Search for the cell housing the specified text and yield its (x, y) center coordinate. 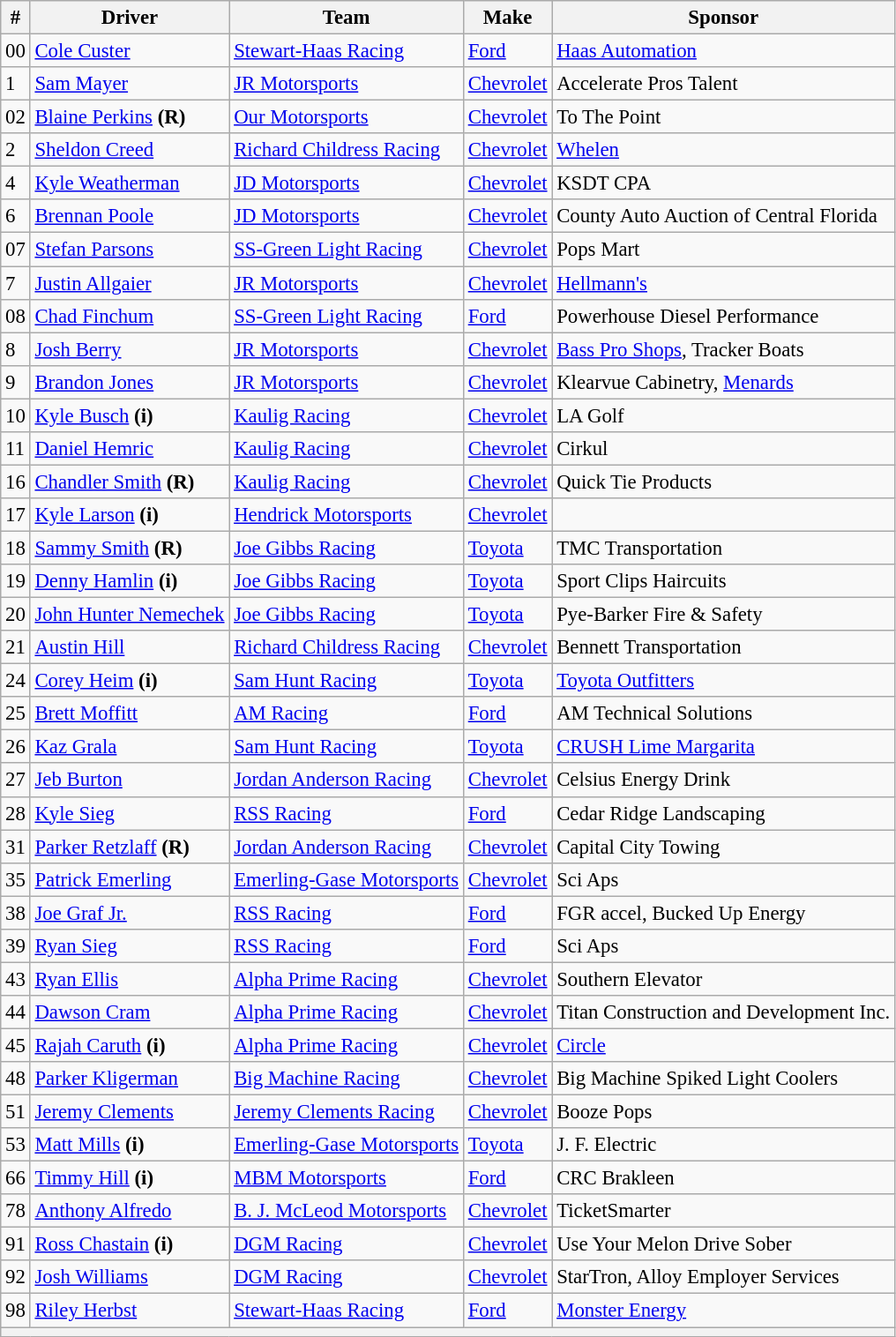
31 (16, 847)
Parker Kligerman (130, 1079)
00 (16, 51)
Josh Berry (130, 349)
Stefan Parsons (130, 250)
Kyle Busch (i) (130, 415)
16 (16, 482)
Sam Mayer (130, 84)
Daniel Hemric (130, 449)
Timmy Hill (i) (130, 1178)
KSDT CPA (723, 183)
Capital City Towing (723, 847)
Quick Tie Products (723, 482)
19 (16, 581)
Austin Hill (130, 647)
To The Point (723, 117)
20 (16, 615)
Ryan Ellis (130, 979)
43 (16, 979)
Pye-Barker Fire & Safety (723, 615)
County Auto Auction of Central Florida (723, 216)
AM Racing (347, 713)
1 (16, 84)
TicketSmarter (723, 1211)
Josh Williams (130, 1278)
Circle (723, 1045)
Jeremy Clements Racing (347, 1112)
Jeremy Clements (130, 1112)
Sport Clips Haircuits (723, 581)
Haas Automation (723, 51)
26 (16, 747)
08 (16, 316)
Powerhouse Diesel Performance (723, 316)
8 (16, 349)
Sponsor (723, 18)
48 (16, 1079)
Our Motorsports (347, 117)
StarTron, Alloy Employer Services (723, 1278)
Celsius Energy Drink (723, 781)
24 (16, 681)
Make (507, 18)
66 (16, 1178)
Monster Energy (723, 1311)
18 (16, 548)
Corey Heim (i) (130, 681)
78 (16, 1211)
Cole Custer (130, 51)
35 (16, 879)
J. F. Electric (723, 1145)
39 (16, 946)
Team (347, 18)
Cedar Ridge Landscaping (723, 813)
Chandler Smith (R) (130, 482)
Kyle Larson (i) (130, 515)
Dawson Cram (130, 1012)
27 (16, 781)
Matt Mills (i) (130, 1145)
Hendrick Motorsports (347, 515)
LA Golf (723, 415)
25 (16, 713)
Hellmann's (723, 283)
Joe Graf Jr. (130, 913)
CRC Brakleen (723, 1178)
17 (16, 515)
Sheldon Creed (130, 150)
6 (16, 216)
Sammy Smith (R) (130, 548)
Riley Herbst (130, 1311)
Ryan Sieg (130, 946)
Kaz Grala (130, 747)
Denny Hamlin (i) (130, 581)
92 (16, 1278)
Whelen (723, 150)
10 (16, 415)
Klearvue Cabinetry, Menards (723, 382)
53 (16, 1145)
2 (16, 150)
John Hunter Nemechek (130, 615)
Blaine Perkins (R) (130, 117)
Accelerate Pros Talent (723, 84)
Jeb Burton (130, 781)
Bennett Transportation (723, 647)
MBM Motorsports (347, 1178)
7 (16, 283)
AM Technical Solutions (723, 713)
02 (16, 117)
45 (16, 1045)
Anthony Alfredo (130, 1211)
21 (16, 647)
Titan Construction and Development Inc. (723, 1012)
Ross Chastain (i) (130, 1244)
Patrick Emerling (130, 879)
Bass Pro Shops, Tracker Boats (723, 349)
Kyle Sieg (130, 813)
CRUSH Lime Margarita (723, 747)
Southern Elevator (723, 979)
Booze Pops (723, 1112)
9 (16, 382)
Brennan Poole (130, 216)
Driver (130, 18)
TMC Transportation (723, 548)
Brett Moffitt (130, 713)
07 (16, 250)
Chad Finchum (130, 316)
Big Machine Racing (347, 1079)
Rajah Caruth (i) (130, 1045)
4 (16, 183)
Cirkul (723, 449)
B. J. McLeod Motorsports (347, 1211)
Use Your Melon Drive Sober (723, 1244)
Justin Allgaier (130, 283)
11 (16, 449)
Parker Retzlaff (R) (130, 847)
# (16, 18)
Big Machine Spiked Light Coolers (723, 1079)
FGR accel, Bucked Up Energy (723, 913)
Brandon Jones (130, 382)
28 (16, 813)
Toyota Outfitters (723, 681)
51 (16, 1112)
98 (16, 1311)
Pops Mart (723, 250)
44 (16, 1012)
38 (16, 913)
Kyle Weatherman (130, 183)
91 (16, 1244)
